Determine the [X, Y] coordinate at the center of the cell enclosing the given text.  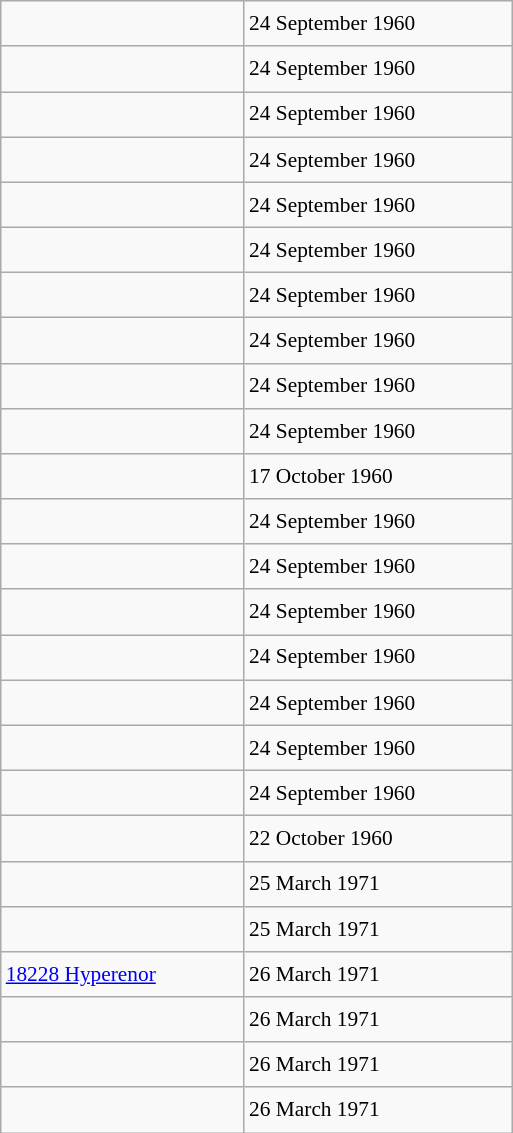
22 October 1960 [378, 838]
18228 Hyperenor [122, 974]
17 October 1960 [378, 476]
